Find where the given text appears and provide that cell's center as [x, y] coordinate. 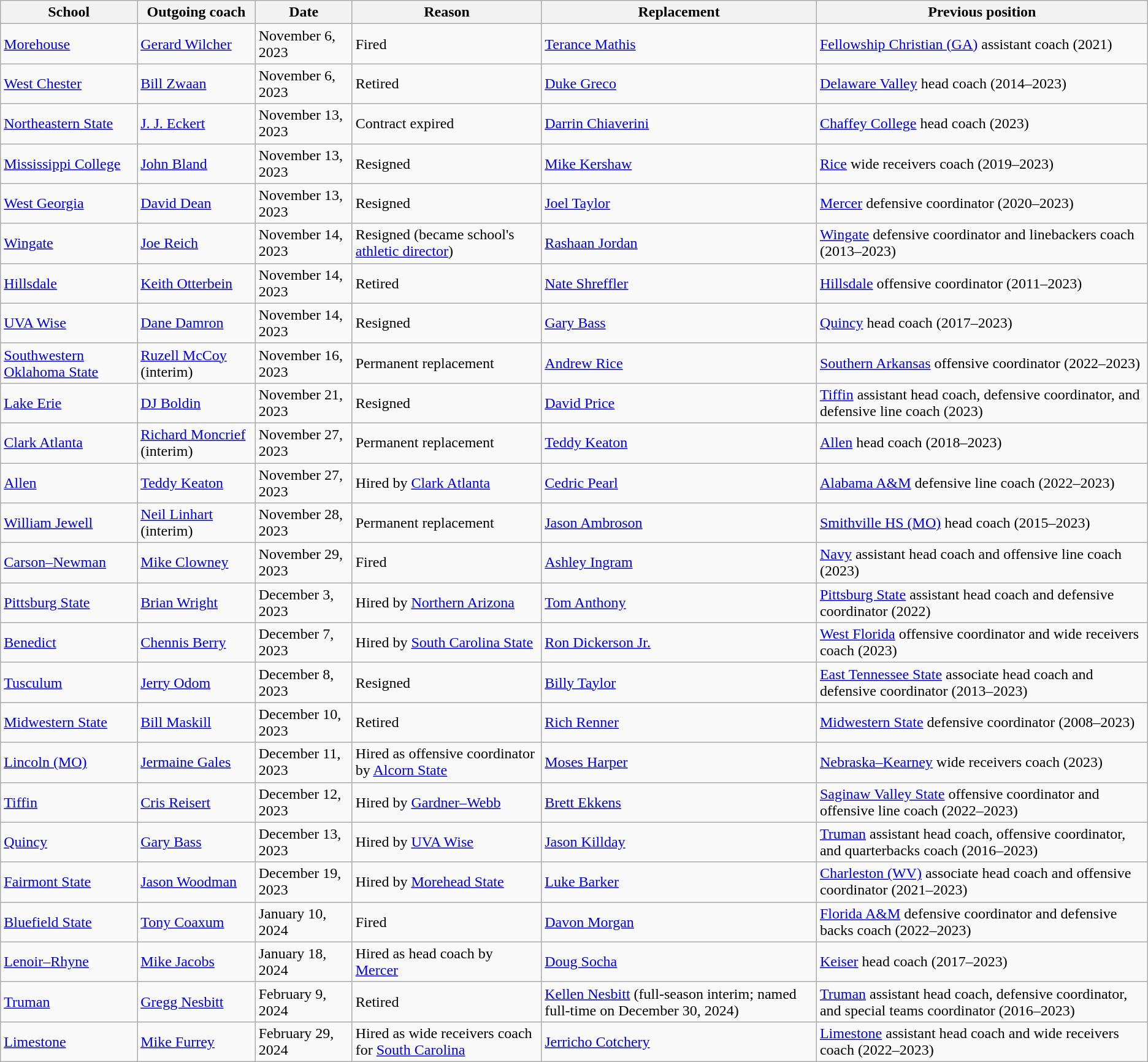
Jerry Odom [196, 682]
Allen [69, 482]
Hillsdale [69, 283]
Hired by UVA Wise [446, 842]
December 12, 2023 [304, 802]
Tony Coaxum [196, 922]
November 21, 2023 [304, 402]
Quincy head coach (2017–2023) [982, 323]
January 10, 2024 [304, 922]
Nebraska–Kearney wide receivers coach (2023) [982, 762]
Keith Otterbein [196, 283]
Terance Mathis [679, 44]
Tiffin assistant head coach, defensive coordinator, and defensive line coach (2023) [982, 402]
Cedric Pearl [679, 482]
December 7, 2023 [304, 643]
J. J. Eckert [196, 124]
Southern Arkansas offensive coordinator (2022–2023) [982, 363]
Brett Ekkens [679, 802]
Tusculum [69, 682]
Tiffin [69, 802]
Jason Ambroson [679, 523]
December 13, 2023 [304, 842]
Keiser head coach (2017–2023) [982, 962]
Saginaw Valley State offensive coordinator and offensive line coach (2022–2023) [982, 802]
Alabama A&M defensive line coach (2022–2023) [982, 482]
Reason [446, 12]
Davon Morgan [679, 922]
West Chester [69, 83]
Contract expired [446, 124]
West Florida offensive coordinator and wide receivers coach (2023) [982, 643]
Rich Renner [679, 723]
Dane Damron [196, 323]
Jermaine Gales [196, 762]
Limestone [69, 1042]
Fellowship Christian (GA) assistant coach (2021) [982, 44]
Rice wide receivers coach (2019–2023) [982, 163]
Gregg Nesbitt [196, 1001]
Ashley Ingram [679, 563]
Allen head coach (2018–2023) [982, 443]
Hired by South Carolina State [446, 643]
Tom Anthony [679, 602]
Richard Moncrief (interim) [196, 443]
December 3, 2023 [304, 602]
Hillsdale offensive coordinator (2011–2023) [982, 283]
West Georgia [69, 204]
Ron Dickerson Jr. [679, 643]
January 18, 2024 [304, 962]
John Bland [196, 163]
November 28, 2023 [304, 523]
Joe Reich [196, 243]
Morehouse [69, 44]
Jerricho Cotchery [679, 1042]
Jason Killday [679, 842]
Ruzell McCoy (interim) [196, 363]
Hired by Morehead State [446, 882]
Charleston (WV) associate head coach and offensive coordinator (2021–2023) [982, 882]
Resigned (became school's athletic director) [446, 243]
Lenoir–Rhyne [69, 962]
Southwestern Oklahoma State [69, 363]
Mike Jacobs [196, 962]
Pittsburg State [69, 602]
Andrew Rice [679, 363]
Mississippi College [69, 163]
Moses Harper [679, 762]
Hired by Gardner–Webb [446, 802]
Benedict [69, 643]
Truman [69, 1001]
Hired as offensive coordinator by Alcorn State [446, 762]
Brian Wright [196, 602]
December 8, 2023 [304, 682]
Billy Taylor [679, 682]
Delaware Valley head coach (2014–2023) [982, 83]
Chennis Berry [196, 643]
Darrin Chiaverini [679, 124]
December 10, 2023 [304, 723]
Carson–Newman [69, 563]
Hired by Northern Arizona [446, 602]
School [69, 12]
Cris Reisert [196, 802]
Fairmont State [69, 882]
Jason Woodman [196, 882]
Luke Barker [679, 882]
Hired by Clark Atlanta [446, 482]
Doug Socha [679, 962]
Lincoln (MO) [69, 762]
Replacement [679, 12]
November 16, 2023 [304, 363]
Rashaan Jordan [679, 243]
Midwestern State defensive coordinator (2008–2023) [982, 723]
Joel Taylor [679, 204]
Mike Clowney [196, 563]
Hired as wide receivers coach for South Carolina [446, 1042]
Smithville HS (MO) head coach (2015–2023) [982, 523]
Neil Linhart (interim) [196, 523]
Pittsburg State assistant head coach and defensive coordinator (2022) [982, 602]
Hired as head coach by Mercer [446, 962]
February 9, 2024 [304, 1001]
Wingate defensive coordinator and linebackers coach (2013–2023) [982, 243]
Nate Shreffler [679, 283]
Mike Furrey [196, 1042]
February 29, 2024 [304, 1042]
Wingate [69, 243]
Midwestern State [69, 723]
Gerard Wilcher [196, 44]
David Dean [196, 204]
Quincy [69, 842]
DJ Boldin [196, 402]
Northeastern State [69, 124]
Chaffey College head coach (2023) [982, 124]
Outgoing coach [196, 12]
Clark Atlanta [69, 443]
Truman assistant head coach, defensive coordinator, and special teams coordinator (2016–2023) [982, 1001]
Date [304, 12]
UVA Wise [69, 323]
William Jewell [69, 523]
Mercer defensive coordinator (2020–2023) [982, 204]
November 29, 2023 [304, 563]
Bill Zwaan [196, 83]
Duke Greco [679, 83]
East Tennessee State associate head coach and defensive coordinator (2013–2023) [982, 682]
Bill Maskill [196, 723]
Limestone assistant head coach and wide receivers coach (2022–2023) [982, 1042]
December 19, 2023 [304, 882]
Mike Kershaw [679, 163]
Bluefield State [69, 922]
Previous position [982, 12]
Truman assistant head coach, offensive coordinator, and quarterbacks coach (2016–2023) [982, 842]
David Price [679, 402]
Kellen Nesbitt (full-season interim; named full-time on December 30, 2024) [679, 1001]
Florida A&M defensive coordinator and defensive backs coach (2022–2023) [982, 922]
Navy assistant head coach and offensive line coach (2023) [982, 563]
Lake Erie [69, 402]
December 11, 2023 [304, 762]
